Extract the [X, Y] coordinate from the center of the cell holding the provided text.  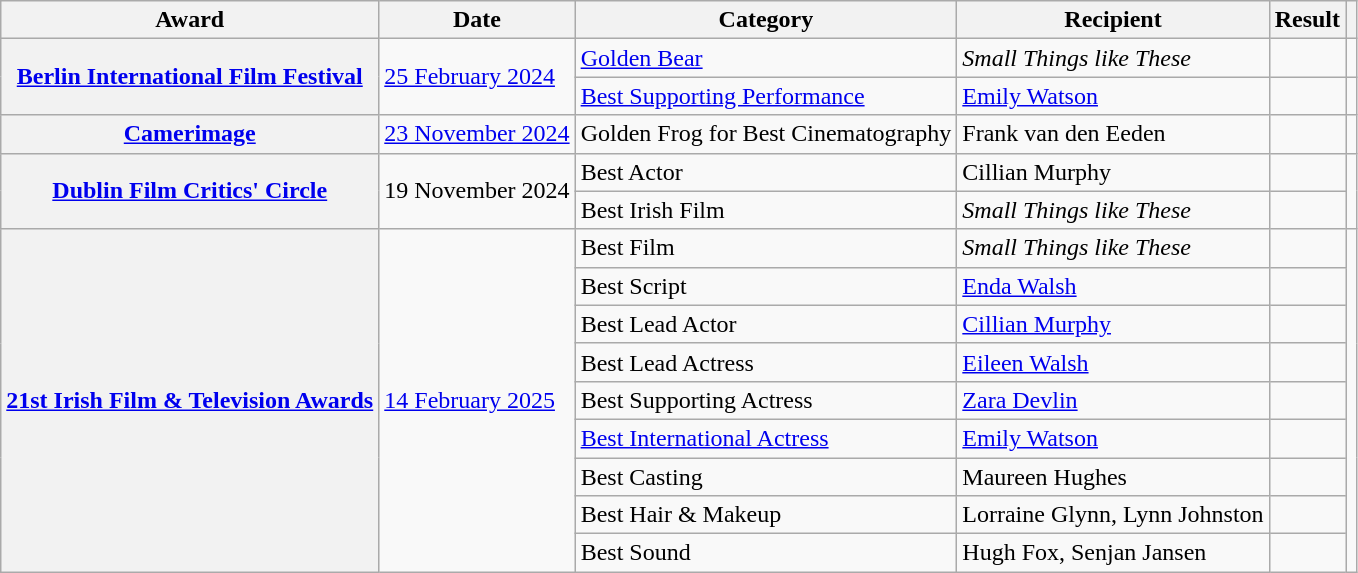
Hugh Fox, Senjan Jansen [1113, 553]
Best Lead Actor [766, 324]
Best Lead Actress [766, 362]
Best International Actress [766, 438]
19 November 2024 [477, 191]
Dublin Film Critics' Circle [190, 191]
Frank van den Eeden [1113, 134]
21st Irish Film & Television Awards [190, 400]
Result [1307, 20]
Best Irish Film [766, 210]
25 February 2024 [477, 77]
Lorraine Glynn, Lynn Johnston [1113, 515]
Best Sound [766, 553]
Golden Bear [766, 58]
23 November 2024 [477, 134]
Golden Frog for Best Cinematography [766, 134]
Award [190, 20]
Enda Walsh [1113, 286]
Best Supporting Performance [766, 96]
Best Film [766, 248]
Camerimage [190, 134]
Best Actor [766, 172]
Berlin International Film Festival [190, 77]
Category [766, 20]
Eileen Walsh [1113, 362]
Best Script [766, 286]
Zara Devlin [1113, 400]
Best Supporting Actress [766, 400]
Best Hair & Makeup [766, 515]
14 February 2025 [477, 400]
Recipient [1113, 20]
Date [477, 20]
Maureen Hughes [1113, 477]
Best Casting [766, 477]
